Extract the (x, y) coordinate from the center of the cell holding the provided text.  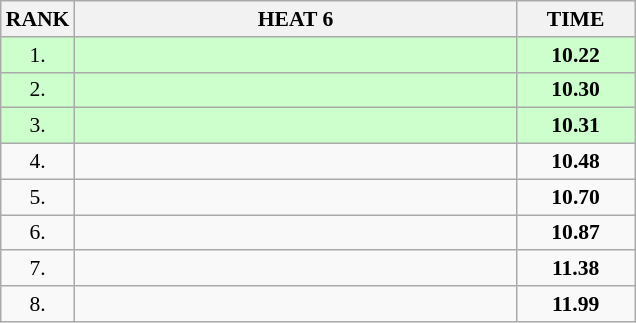
10.48 (576, 162)
6. (38, 233)
7. (38, 269)
3. (38, 126)
RANK (38, 19)
11.99 (576, 304)
2. (38, 90)
10.31 (576, 126)
10.22 (576, 55)
10.70 (576, 197)
8. (38, 304)
HEAT 6 (295, 19)
4. (38, 162)
10.87 (576, 233)
TIME (576, 19)
1. (38, 55)
10.30 (576, 90)
11.38 (576, 269)
5. (38, 197)
